Search for the cell housing the specified text and yield its [x, y] center coordinate. 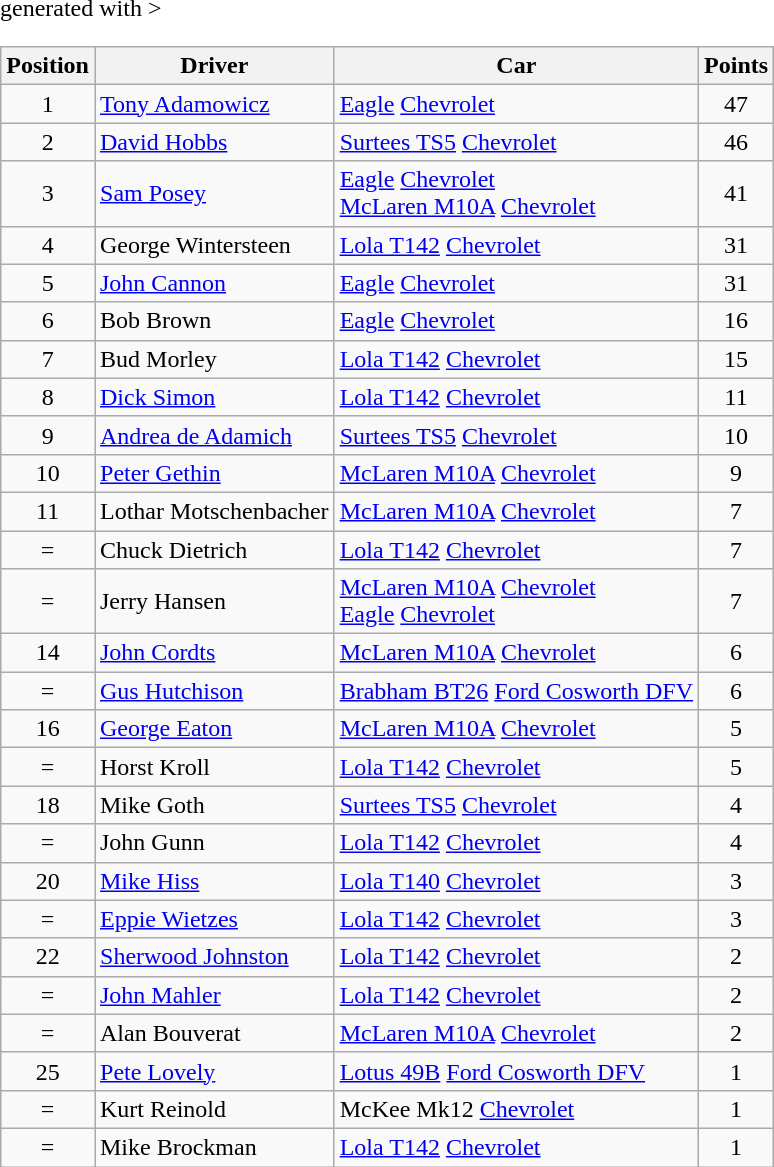
Jerry Hansen [214, 602]
Pete Lovely [214, 1071]
George Wintersteen [214, 245]
Lotus 49B Ford Cosworth DFV [516, 1071]
47 [736, 104]
John Cannon [214, 283]
Alan Bouverat [214, 1033]
8 [48, 397]
Brabham BT26 Ford Cosworth DFV [516, 691]
41 [736, 194]
22 [48, 957]
Car [516, 66]
Mike Hiss [214, 881]
Tony Adamowicz [214, 104]
Sam Posey [214, 194]
Peter Gethin [214, 473]
Lola T140 Chevrolet [516, 881]
Kurt Reinold [214, 1109]
Sherwood Johnston [214, 957]
Gus Hutchison [214, 691]
Chuck Dietrich [214, 549]
John Cordts [214, 653]
John Gunn [214, 843]
David Hobbs [214, 142]
John Mahler [214, 995]
Bud Morley [214, 359]
46 [736, 142]
McKee Mk12 Chevrolet [516, 1109]
Position [48, 66]
15 [736, 359]
Andrea de Adamich [214, 435]
Mike Goth [214, 805]
Mike Brockman [214, 1147]
25 [48, 1071]
Points [736, 66]
Eppie Wietzes [214, 919]
Lothar Motschenbacher [214, 511]
Horst Kroll [214, 767]
George Eaton [214, 729]
20 [48, 881]
Eagle Chevrolet McLaren M10A Chevrolet [516, 194]
Dick Simon [214, 397]
14 [48, 653]
18 [48, 805]
Bob Brown [214, 321]
Driver [214, 66]
McLaren M10A Chevrolet Eagle Chevrolet [516, 602]
